Return the [X, Y] coordinate for the center point of the cell that contains the specified text.  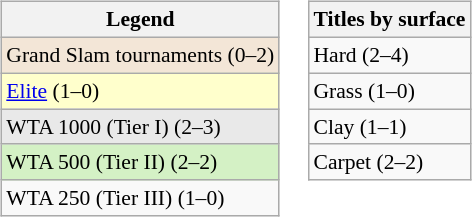
Clay (1–1) [389, 127]
Elite (1–0) [140, 91]
WTA 250 (Tier III) (1–0) [140, 198]
WTA 500 (Tier II) (2–2) [140, 162]
Grass (1–0) [389, 91]
Grand Slam tournaments (0–2) [140, 55]
WTA 1000 (Tier I) (2–3) [140, 127]
Carpet (2–2) [389, 162]
Hard (2–4) [389, 55]
Titles by surface [389, 20]
Legend [140, 20]
